Pinpoint the cell where the given text exists, returning its (X, Y) midpoint coordinate. 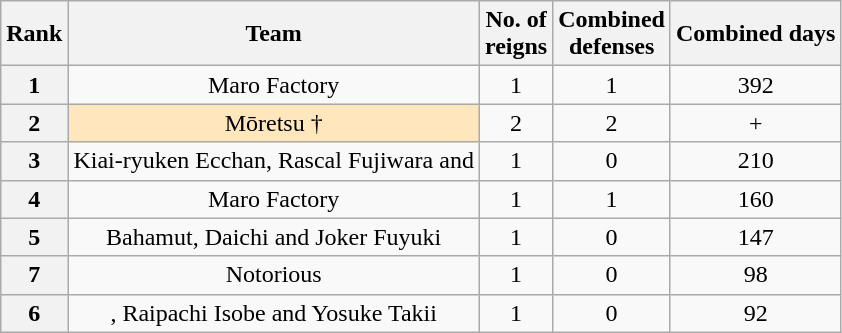
, Raipachi Isobe and Yosuke Takii (274, 313)
160 (755, 199)
Bahamut, Daichi and Joker Fuyuki (274, 237)
Notorious (274, 275)
210 (755, 161)
Team (274, 34)
392 (755, 85)
147 (755, 237)
4 (34, 199)
7 (34, 275)
Combined days (755, 34)
92 (755, 313)
6 (34, 313)
5 (34, 237)
Rank (34, 34)
98 (755, 275)
+ (755, 123)
Mōretsu † (274, 123)
Combineddefenses (612, 34)
No. ofreigns (516, 34)
3 (34, 161)
Kiai-ryuken Ecchan, Rascal Fujiwara and (274, 161)
